Output the (X, Y) coordinate of the center of the cell containing the given text.  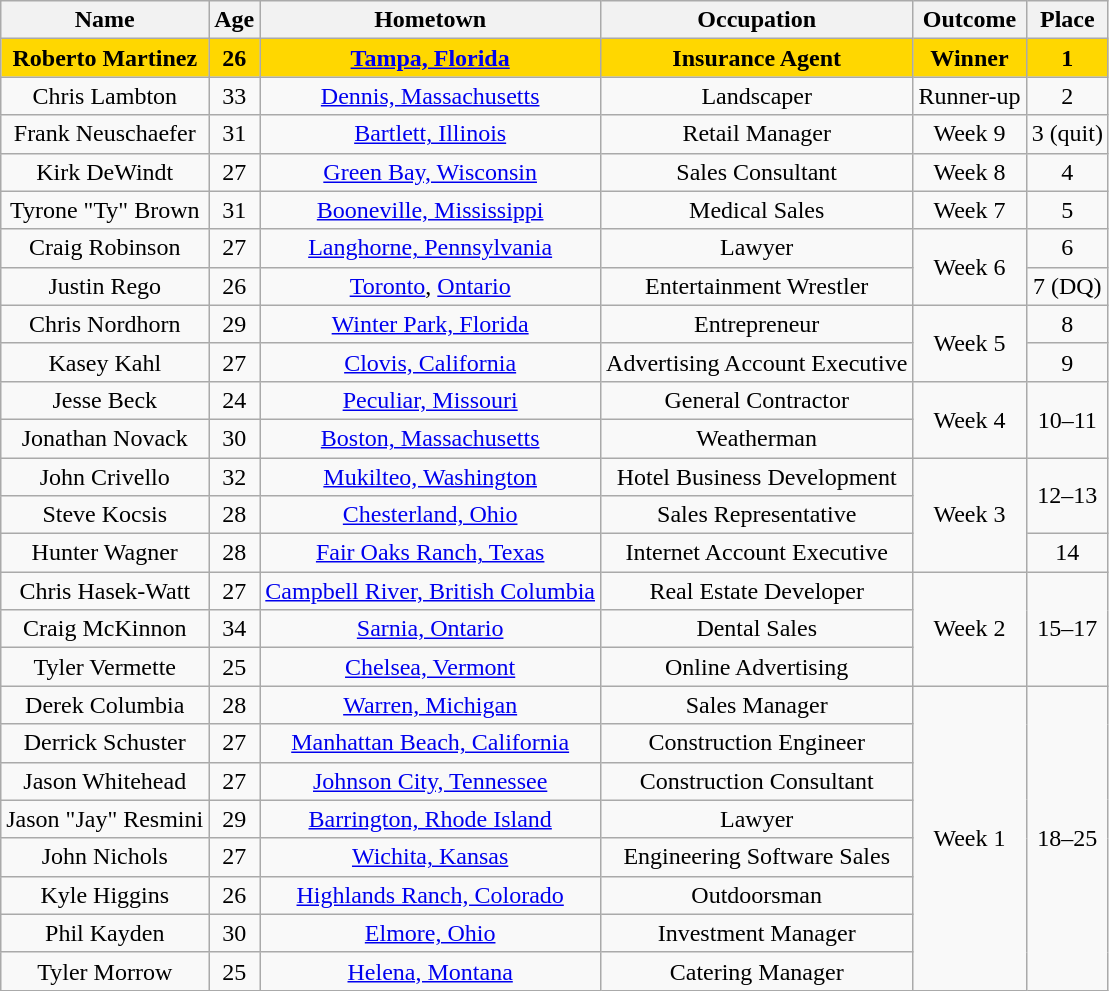
Fair Oaks Ranch, Texas (430, 553)
Warren, Michigan (430, 705)
Justin Rego (105, 286)
Highlands Ranch, Colorado (430, 895)
Landscaper (757, 96)
Bartlett, Illinois (430, 134)
5 (1067, 210)
Online Advertising (757, 667)
Tampa, Florida (430, 58)
Outdoorsman (757, 895)
Chris Hasek-Watt (105, 591)
Campbell River, British Columbia (430, 591)
Tyler Morrow (105, 971)
Sales Representative (757, 515)
Helena, Montana (430, 971)
Age (234, 20)
Dental Sales (757, 629)
Sales Manager (757, 705)
3 (quit) (1067, 134)
Outcome (970, 20)
Hometown (430, 20)
John Crivello (105, 477)
Advertising Account Executive (757, 362)
18–25 (1067, 838)
Runner-up (970, 96)
Week 1 (970, 838)
Tyrone "Ty" Brown (105, 210)
Phil Kayden (105, 933)
Mukilteo, Washington (430, 477)
7 (DQ) (1067, 286)
Roberto Martinez (105, 58)
24 (234, 400)
Craig McKinnon (105, 629)
Chesterland, Ohio (430, 515)
Construction Consultant (757, 781)
Wichita, Kansas (430, 857)
Catering Manager (757, 971)
Hotel Business Development (757, 477)
Green Bay, Wisconsin (430, 172)
Boston, Massachusetts (430, 438)
32 (234, 477)
Name (105, 20)
2 (1067, 96)
Chelsea, Vermont (430, 667)
Toronto, Ontario (430, 286)
Jason "Jay" Resmini (105, 819)
Week 2 (970, 629)
Retail Manager (757, 134)
Clovis, California (430, 362)
12–13 (1067, 496)
Week 4 (970, 419)
Steve Kocsis (105, 515)
Derrick Schuster (105, 743)
Week 6 (970, 267)
Craig Robinson (105, 248)
Hunter Wagner (105, 553)
Chris Nordhorn (105, 324)
Place (1067, 20)
Week 8 (970, 172)
Investment Manager (757, 933)
Manhattan Beach, California (430, 743)
Sales Consultant (757, 172)
Kirk DeWindt (105, 172)
Johnson City, Tennessee (430, 781)
Week 3 (970, 515)
Jesse Beck (105, 400)
6 (1067, 248)
Construction Engineer (757, 743)
John Nichols (105, 857)
General Contractor (757, 400)
Sarnia, Ontario (430, 629)
Dennis, Massachusetts (430, 96)
Langhorne, Pennsylvania (430, 248)
15–17 (1067, 629)
Elmore, Ohio (430, 933)
Week 7 (970, 210)
Winner (970, 58)
Frank Neuschaefer (105, 134)
Winter Park, Florida (430, 324)
34 (234, 629)
Real Estate Developer (757, 591)
Internet Account Executive (757, 553)
Engineering Software Sales (757, 857)
Entertainment Wrestler (757, 286)
Kasey Kahl (105, 362)
14 (1067, 553)
Peculiar, Missouri (430, 400)
Jason Whitehead (105, 781)
33 (234, 96)
Kyle Higgins (105, 895)
10–11 (1067, 419)
Weatherman (757, 438)
Entrepreneur (757, 324)
Tyler Vermette (105, 667)
Derek Columbia (105, 705)
Occupation (757, 20)
Medical Sales (757, 210)
8 (1067, 324)
Jonathan Novack (105, 438)
9 (1067, 362)
4 (1067, 172)
Week 9 (970, 134)
Chris Lambton (105, 96)
Insurance Agent (757, 58)
Barrington, Rhode Island (430, 819)
1 (1067, 58)
Week 5 (970, 343)
Booneville, Mississippi (430, 210)
